Return the [X, Y] coordinate for the center point of the cell that contains the specified text.  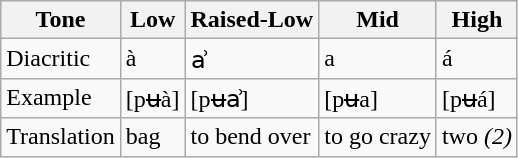
[pʉà] [152, 98]
Raised-Low [252, 20]
a [378, 59]
[pʉá] [476, 98]
to bend over [252, 137]
á [476, 59]
Translation [61, 137]
Diacritic [61, 59]
Tone [61, 20]
to go crazy [378, 137]
two (2) [476, 137]
bag [152, 137]
ẚ [252, 59]
[pʉa] [378, 98]
à [152, 59]
Example [61, 98]
Mid [378, 20]
[pʉẚ] [252, 98]
High [476, 20]
Low [152, 20]
